Detect which cell encompasses the target text, then output its [x, y] center coordinate. 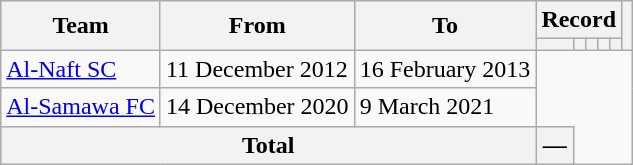
— [555, 145]
9 March 2021 [445, 107]
Al-Samawa FC [81, 107]
Record [579, 20]
From [257, 26]
Team [81, 26]
14 December 2020 [257, 107]
16 February 2013 [445, 69]
To [445, 26]
11 December 2012 [257, 69]
Total [268, 145]
Al-Naft SC [81, 69]
